Locate the cell with the specified text and output its (x, y) center coordinate. 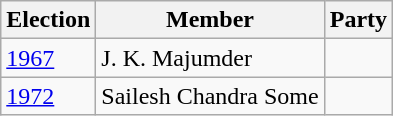
Sailesh Chandra Some (210, 96)
Election (48, 20)
Member (210, 20)
1967 (48, 58)
J. K. Majumder (210, 58)
Party (358, 20)
1972 (48, 96)
